For the text-containing cell, return its midpoint in [X, Y] coordinate format. 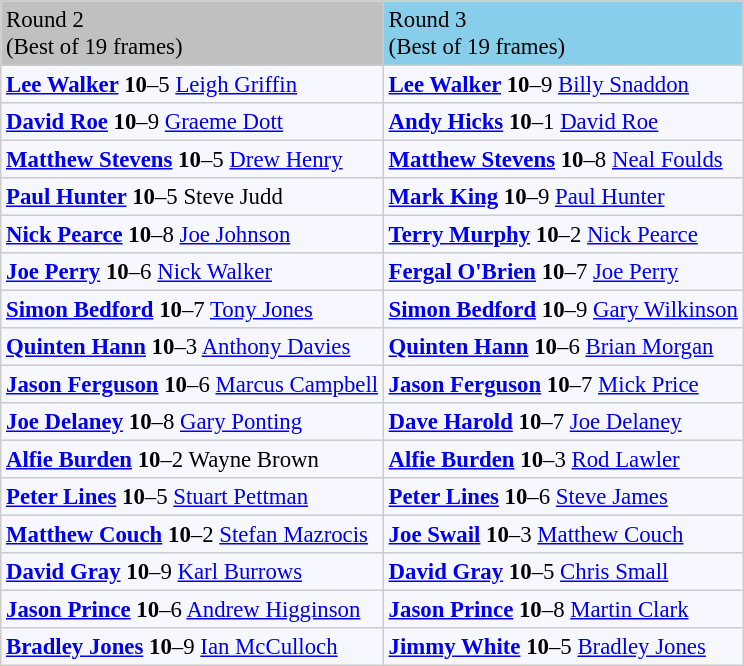
David Gray 10–5 Chris Small [563, 572]
Joe Delaney 10–8 Gary Ponting [192, 422]
Peter Lines 10–6 Steve James [563, 497]
Bradley Jones 10–9 Ian McCulloch [192, 647]
Simon Bedford 10–7 Tony Jones [192, 309]
Alfie Burden 10–2 Wayne Brown [192, 459]
Joe Swail 10–3 Matthew Couch [563, 534]
Matthew Stevens 10–8 Neal Foulds [563, 159]
Alfie Burden 10–3 Rod Lawler [563, 459]
Quinten Hann 10–6 Brian Morgan [563, 347]
Jason Ferguson 10–6 Marcus Campbell [192, 384]
Paul Hunter 10–5 Steve Judd [192, 197]
Jason Prince 10–8 Martin Clark [563, 609]
Jimmy White 10–5 Bradley Jones [563, 647]
Peter Lines 10–5 Stuart Pettman [192, 497]
Lee Walker 10–5 Leigh Griffin [192, 84]
Jason Prince 10–6 Andrew Higginson [192, 609]
Dave Harold 10–7 Joe Delaney [563, 422]
Matthew Stevens 10–5 Drew Henry [192, 159]
Lee Walker 10–9 Billy Snaddon [563, 84]
Nick Pearce 10–8 Joe Johnson [192, 234]
Andy Hicks 10–1 David Roe [563, 122]
Quinten Hann 10–3 Anthony Davies [192, 347]
Round 3(Best of 19 frames) [563, 33]
Terry Murphy 10–2 Nick Pearce [563, 234]
Mark King 10–9 Paul Hunter [563, 197]
Fergal O'Brien 10–7 Joe Perry [563, 272]
Round 2(Best of 19 frames) [192, 33]
Matthew Couch 10–2 Stefan Mazrocis [192, 534]
Joe Perry 10–6 Nick Walker [192, 272]
David Gray 10–9 Karl Burrows [192, 572]
Jason Ferguson 10–7 Mick Price [563, 384]
David Roe 10–9 Graeme Dott [192, 122]
Simon Bedford 10–9 Gary Wilkinson [563, 309]
